Capture the cell that displays the provided text and extract its (x, y) central coordinate. 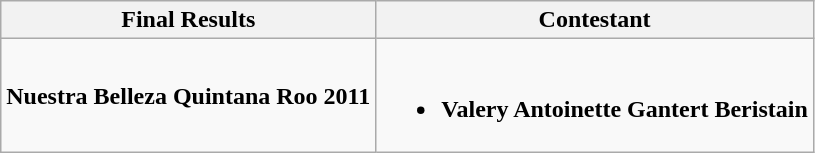
Valery Antoinette Gantert Beristain (594, 96)
Final Results (188, 20)
Nuestra Belleza Quintana Roo 2011 (188, 96)
Contestant (594, 20)
